Pinpoint the cell where the given text exists, returning its [X, Y] midpoint coordinate. 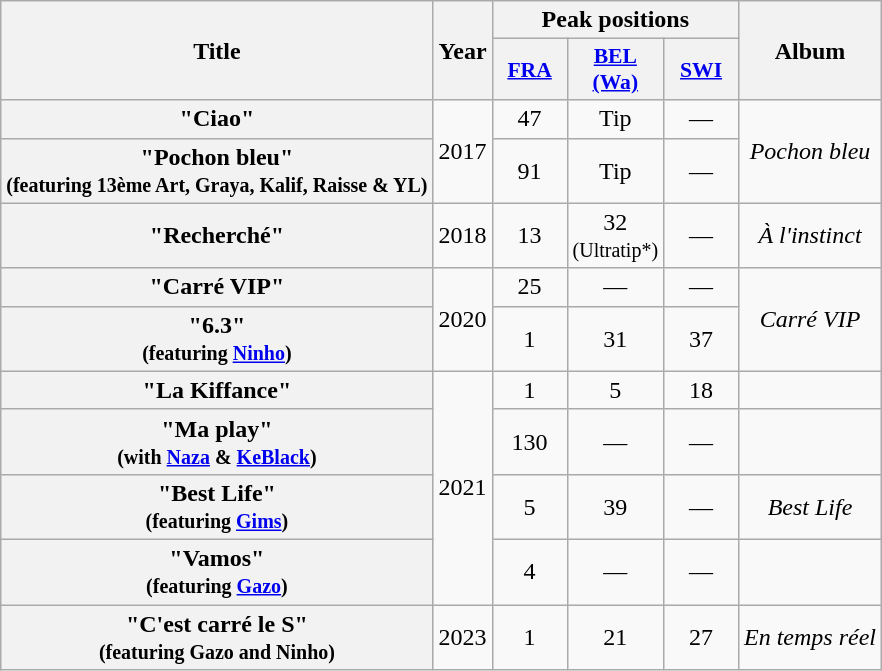
"Carré VIP" [217, 287]
Title [217, 50]
En temps réel [810, 636]
27 [702, 636]
18 [702, 390]
25 [530, 287]
"Best Life" (featuring Gims) [217, 506]
2020 [462, 320]
4 [530, 572]
"Ciao" [217, 119]
130 [530, 442]
"Vamos" (featuring Gazo) [217, 572]
SWI [702, 70]
Peak positions [615, 20]
2023 [462, 636]
Pochon bleu [810, 152]
Album [810, 50]
2018 [462, 236]
37 [702, 338]
Year [462, 50]
2017 [462, 152]
"C'est carré le S"(featuring Gazo and Ninho) [217, 636]
2021 [462, 488]
39 [616, 506]
Best Life [810, 506]
13 [530, 236]
31 [616, 338]
BEL (Wa) [616, 70]
47 [530, 119]
"Pochon bleu"(featuring 13ème Art, Graya, Kalif, Raisse & YL) [217, 170]
Carré VIP [810, 320]
"Recherché" [217, 236]
32(Ultratip*) [616, 236]
À l'instinct [810, 236]
FRA [530, 70]
91 [530, 170]
"6.3"(featuring Ninho) [217, 338]
21 [616, 636]
"Ma play"(with Naza & KeBlack) [217, 442]
"La Kiffance" [217, 390]
